Output the [x, y] coordinate of the center of the cell containing the given text.  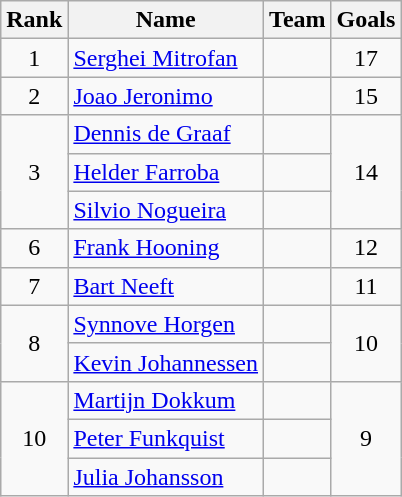
Peter Funkquist [166, 438]
Kevin Johannessen [166, 362]
Team [298, 20]
Joao Jeronimo [166, 96]
12 [366, 248]
Julia Johansson [166, 477]
15 [366, 96]
2 [34, 96]
Silvio Nogueira [166, 210]
Synnove Horgen [166, 324]
7 [34, 286]
Name [166, 20]
1 [34, 58]
Martijn Dokkum [166, 400]
6 [34, 248]
Serghei Mitrofan [166, 58]
Dennis de Graaf [166, 134]
Helder Farroba [166, 172]
Goals [366, 20]
9 [366, 438]
8 [34, 343]
Frank Hooning [166, 248]
14 [366, 172]
17 [366, 58]
11 [366, 286]
3 [34, 172]
Bart Neeft [166, 286]
Rank [34, 20]
